Find where the given text appears and provide that cell's center as [X, Y] coordinate. 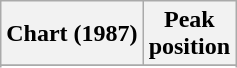
Chart (1987) [72, 34]
Peakposition [189, 34]
